Output the [x, y] coordinate of the center of the cell containing the given text.  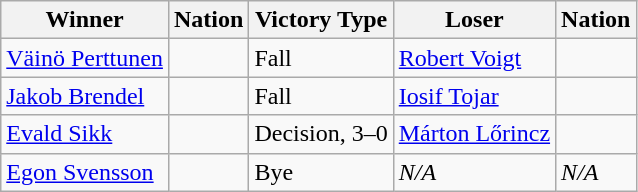
Bye [321, 172]
Winner [85, 20]
Jakob Brendel [85, 96]
Robert Voigt [474, 58]
Iosif Tojar [474, 96]
Evald Sikk [85, 134]
Väinö Perttunen [85, 58]
Decision, 3–0 [321, 134]
Loser [474, 20]
Egon Svensson [85, 172]
Victory Type [321, 20]
Márton Lőrincz [474, 134]
